Provide the (X, Y) coordinate of the cell's center where the given text is located.  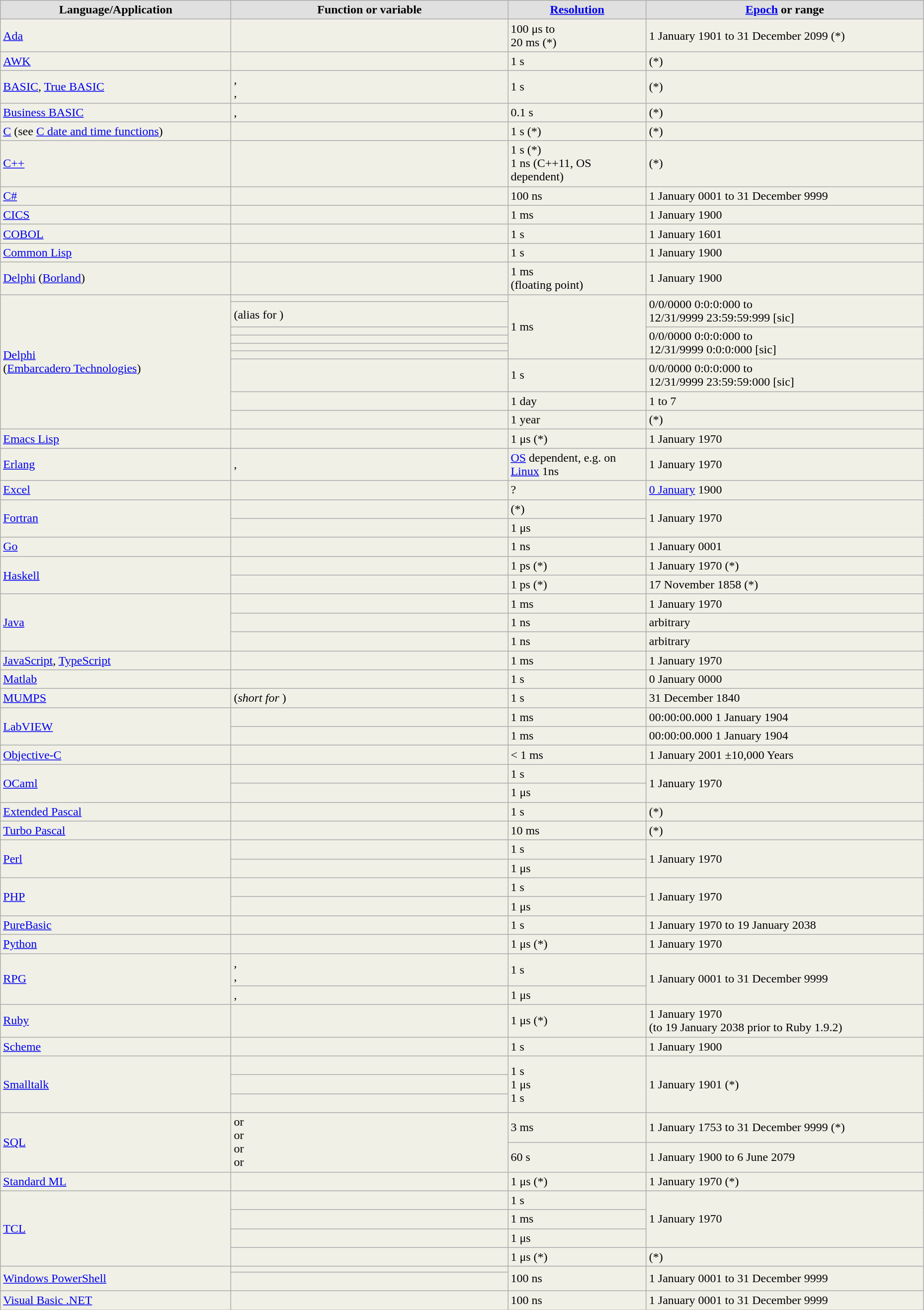
0/0/0000 0:0:0:000 to12/31/9999 0:0:0:000 [sic] (784, 343)
TCL (116, 1228)
Turbo Pascal (116, 830)
PHP (116, 897)
Ruby (116, 1021)
LabVIEW (116, 727)
1 January 2001 ±10,000 Years (784, 755)
1 January 1970 to 19 January 2038 (784, 925)
Haskell (116, 575)
60 s (577, 1157)
0.1 s (577, 112)
1 year (577, 420)
10 ms (577, 830)
1 ms (floating point) (577, 278)
Delphi (Borland) (116, 278)
1 January 1901 to 31 December 2099 (*) (784, 36)
AWK (116, 61)
1 January 0001 (784, 547)
Java (116, 622)
1 day (577, 401)
Windows PowerShell (116, 1278)
MUMPS (116, 698)
1 January 1900 to 6 June 2079 (784, 1157)
? (577, 490)
Language/Application (116, 10)
Erlang (116, 464)
1 January 1601 (784, 234)
Function or variable (370, 10)
BASIC, True BASIC (116, 86)
OCaml (116, 783)
31 December 1840 (784, 698)
17 November 1858 (*) (784, 584)
1 s (*) (577, 131)
Emacs Lisp (116, 439)
RPG (116, 979)
1 January 1753 to 31 December 9999 (*) (784, 1128)
Excel (116, 490)
Delphi (Embarcadero Technologies) (116, 362)
Standard ML (116, 1181)
COBOL (116, 234)
CICS (116, 215)
1 January 1901 (*) (784, 1084)
< 1 ms (577, 755)
PureBasic (116, 925)
0 January 1900 (784, 490)
C# (116, 196)
Python (116, 944)
1 s 1 μs 1 s (577, 1084)
Matlab (116, 679)
OS dependent, e.g. on Linux 1ns (577, 464)
Go (116, 547)
Smalltalk (116, 1084)
Fortran (116, 518)
1 to 7 (784, 401)
Extended Pascal (116, 812)
or or or or (370, 1142)
0/0/0000 0:0:0:000 to12/31/9999 23:59:59:000 [sic] (784, 376)
Objective-C (116, 755)
Ada (116, 36)
1 s (*)1 ns (C++11, OS dependent) (577, 164)
C++ (116, 164)
1 January 1970(to 19 January 2038 prior to Ruby 1.9.2) (784, 1021)
Resolution (577, 10)
Perl (116, 859)
100 μs to 20 ms (*) (577, 36)
(short for ) (370, 698)
Epoch or range (784, 10)
Common Lisp (116, 252)
0 January 0000 (784, 679)
SQL (116, 1142)
0/0/0000 0:0:0:000 to12/31/9999 23:59:59:999 [sic] (784, 310)
Scheme (116, 1047)
JavaScript, TypeScript (116, 660)
3 ms (577, 1128)
Business BASIC (116, 112)
(alias for ) (370, 314)
Visual Basic .NET (116, 1300)
C (see C date and time functions) (116, 131)
